From the cell containing the given text, extract its center point as (X, Y) coordinate. 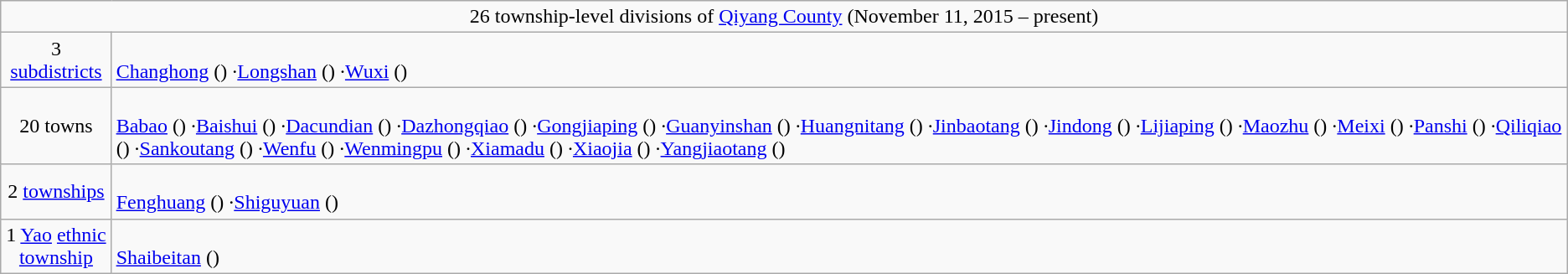
20 towns (56, 126)
26 township-level divisions of Qiyang County (November 11, 2015 – present) (784, 17)
2 townships (56, 191)
1 Yao ethnic township (56, 246)
3 subdistricts (56, 60)
Shaibeitan () (839, 246)
Changhong () ·Longshan () ·Wuxi () (839, 60)
Fenghuang () ·Shiguyuan () (839, 191)
